Find where the given text appears and provide that cell's center as (x, y) coordinate. 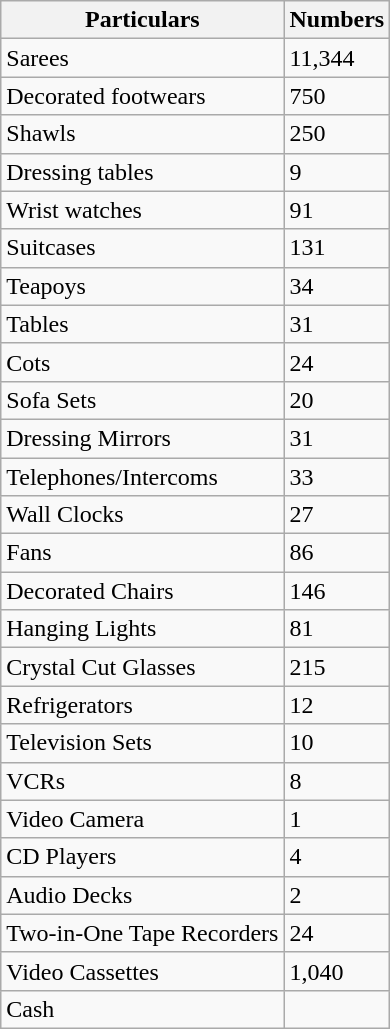
20 (337, 400)
Audio Decks (142, 895)
131 (337, 248)
86 (337, 553)
Television Sets (142, 743)
4 (337, 857)
81 (337, 629)
Numbers (337, 20)
Wall Clocks (142, 515)
1,040 (337, 971)
Hanging Lights (142, 629)
Refrigerators (142, 705)
Dressing Mirrors (142, 438)
Sarees (142, 58)
Teapoys (142, 286)
750 (337, 96)
Cash (142, 1009)
91 (337, 210)
Two-in-One Tape Recorders (142, 933)
2 (337, 895)
Fans (142, 553)
Video Camera (142, 819)
Decorated footwears (142, 96)
1 (337, 819)
146 (337, 591)
34 (337, 286)
Decorated Chairs (142, 591)
Particulars (142, 20)
Dressing tables (142, 172)
Shawls (142, 134)
VCRs (142, 781)
10 (337, 743)
Telephones/Intercoms (142, 477)
33 (337, 477)
Suitcases (142, 248)
8 (337, 781)
250 (337, 134)
12 (337, 705)
27 (337, 515)
215 (337, 667)
Tables (142, 324)
Wrist watches (142, 210)
Cots (142, 362)
Sofa Sets (142, 400)
CD Players (142, 857)
9 (337, 172)
11,344 (337, 58)
Video Cassettes (142, 971)
Crystal Cut Glasses (142, 667)
